Return [X, Y] of the center of cell containing provided text 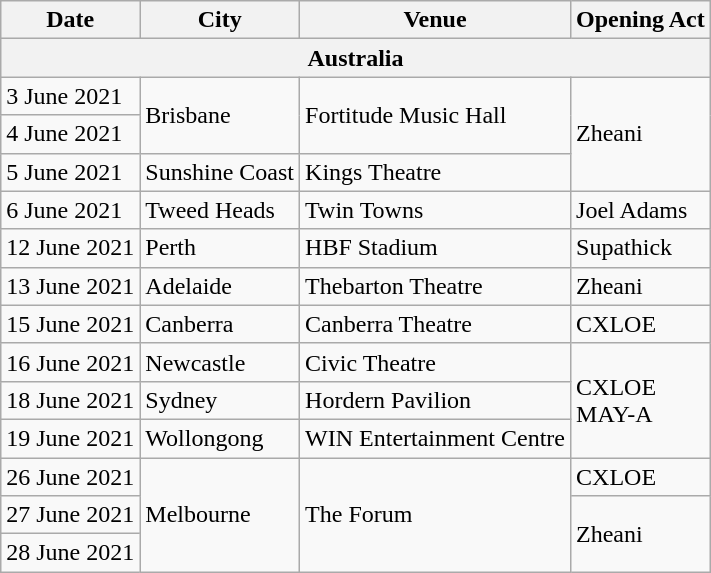
Canberra [220, 324]
13 June 2021 [70, 286]
19 June 2021 [70, 438]
Opening Act [641, 20]
Joel Adams [641, 210]
16 June 2021 [70, 362]
28 June 2021 [70, 553]
Fortitude Music Hall [436, 115]
Wollongong [220, 438]
26 June 2021 [70, 477]
Venue [436, 20]
Australia [356, 58]
Perth [220, 248]
Thebarton Theatre [436, 286]
Canberra Theatre [436, 324]
Sydney [220, 400]
Kings Theatre [436, 172]
Adelaide [220, 286]
Newcastle [220, 362]
18 June 2021 [70, 400]
6 June 2021 [70, 210]
Brisbane [220, 115]
CXLOEMAY-A [641, 400]
12 June 2021 [70, 248]
4 June 2021 [70, 134]
Tweed Heads [220, 210]
Melbourne [220, 515]
Supathick [641, 248]
Civic Theatre [436, 362]
3 June 2021 [70, 96]
Hordern Pavilion [436, 400]
27 June 2021 [70, 515]
15 June 2021 [70, 324]
5 June 2021 [70, 172]
WIN Entertainment Centre [436, 438]
Twin Towns [436, 210]
HBF Stadium [436, 248]
The Forum [436, 515]
Date [70, 20]
Sunshine Coast [220, 172]
City [220, 20]
